From the cell containing the given text, extract its center point as (X, Y) coordinate. 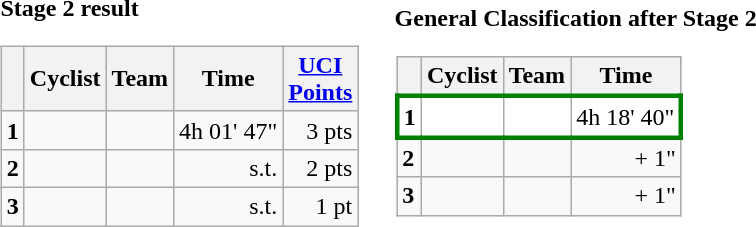
2 pts (320, 168)
UCIPoints (320, 78)
3 pts (320, 130)
4h 18' 40" (626, 116)
4h 01' 47" (228, 130)
1 pt (320, 206)
